Search for the cell housing the specified text and yield its [X, Y] center coordinate. 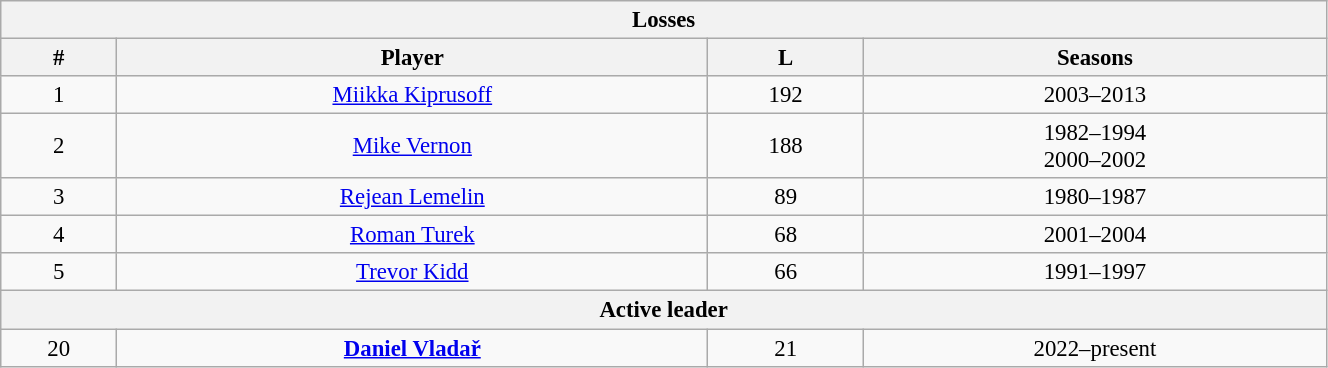
Seasons [1094, 58]
L [786, 58]
20 [59, 348]
66 [786, 273]
2 [59, 146]
Roman Turek [412, 235]
188 [786, 146]
1 [59, 95]
1982–19942000–2002 [1094, 146]
192 [786, 95]
5 [59, 273]
Miikka Kiprusoff [412, 95]
Losses [664, 20]
Trevor Kidd [412, 273]
68 [786, 235]
Mike Vernon [412, 146]
2003–2013 [1094, 95]
# [59, 58]
Player [412, 58]
Rejean Lemelin [412, 197]
1991–1997 [1094, 273]
Daniel Vladař [412, 348]
Active leader [664, 310]
1980–1987 [1094, 197]
3 [59, 197]
4 [59, 235]
2001–2004 [1094, 235]
2022–present [1094, 348]
89 [786, 197]
21 [786, 348]
